From the cell containing the given text, extract its center point as [x, y] coordinate. 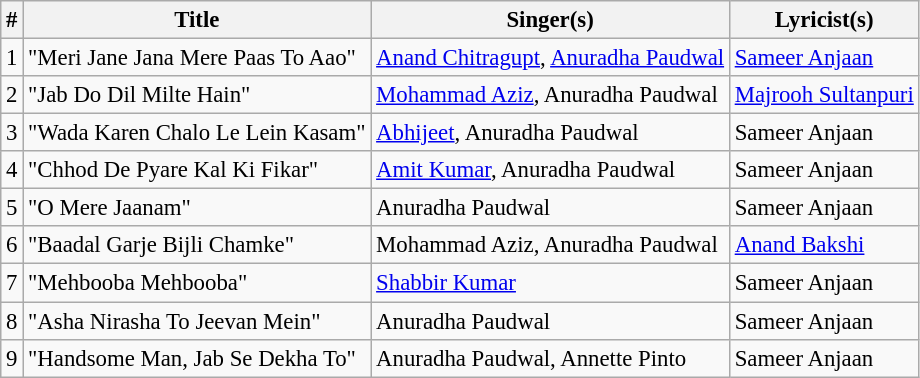
# [12, 20]
4 [12, 170]
Singer(s) [550, 20]
9 [12, 358]
"Asha Nirasha To Jeevan Mein" [197, 321]
"Chhod De Pyare Kal Ki Fikar" [197, 170]
"Meri Jane Jana Mere Paas To Aao" [197, 58]
"Mehbooba Mehbooba" [197, 283]
"O Mere Jaanam" [197, 208]
"Wada Karen Chalo Le Lein Kasam" [197, 133]
2 [12, 95]
"Jab Do Dil Milte Hain" [197, 95]
Shabbir Kumar [550, 283]
"Handsome Man, Jab Se Dekha To" [197, 358]
1 [12, 58]
5 [12, 208]
Anand Bakshi [824, 245]
7 [12, 283]
Anuradha Paudwal, Annette Pinto [550, 358]
Anand Chitragupt, Anuradha Paudwal [550, 58]
3 [12, 133]
Lyricist(s) [824, 20]
Abhijeet, Anuradha Paudwal [550, 133]
Majrooh Sultanpuri [824, 95]
"Baadal Garje Bijli Chamke" [197, 245]
8 [12, 321]
6 [12, 245]
Title [197, 20]
Amit Kumar, Anuradha Paudwal [550, 170]
